Pinpoint the cell where the given text exists, returning its (x, y) midpoint coordinate. 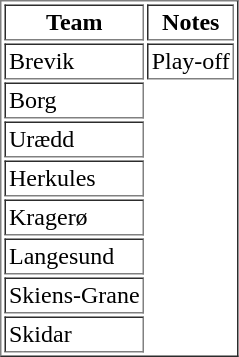
Notes (190, 22)
Play-off (190, 62)
Skiens-Grane (74, 296)
Herkules (74, 178)
Skidar (74, 334)
Brevik (74, 62)
Kragerø (74, 218)
Langesund (74, 256)
Borg (74, 100)
Urædd (74, 140)
Team (74, 22)
